Determine the (x, y) coordinate at the center of the cell enclosing the given text.  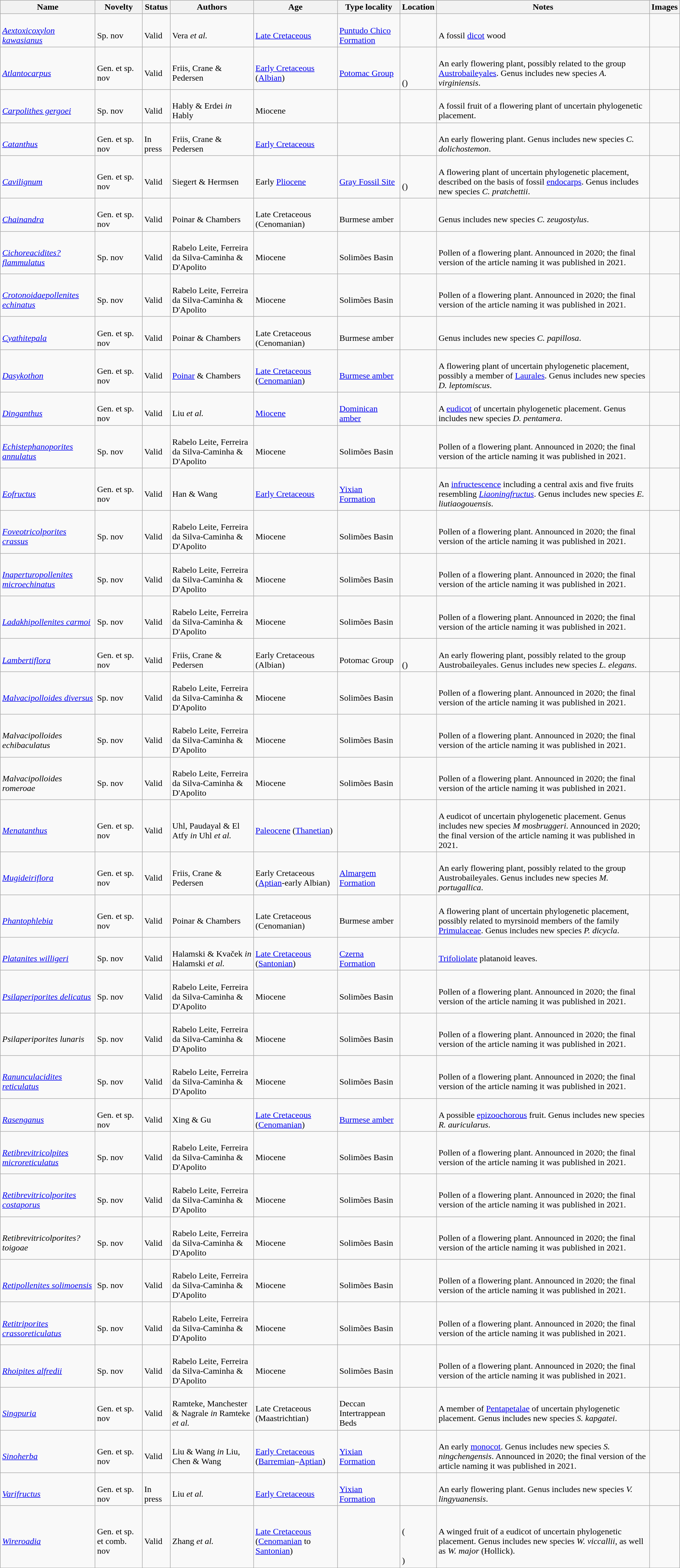
A fossil fruit of a flowering plant of uncertain phylogenetic placement. (543, 106)
Late Cretaceous (296, 30)
Uhl, Paudayal & El Atfy in Uhl et al. (212, 826)
Genus includes new species C. papillosa. (543, 333)
Retibrevitricolpites microreticulatus (48, 1153)
Retibrevitricolporites costaporus (48, 1196)
An early flowering plant, possibly related to the group Austrobaileyales. Genus includes new species A. virginiensis. (543, 68)
Carpolithes gergoei (48, 106)
Retibrevitricolporites? toigoae (48, 1238)
A flowering plant of uncertain phylogenetic placement, possibly a member of Laurales. Genus includes new species D. leptomiscus. (543, 371)
An early flowering plant, possibly related to the group Austrobaileyales. Genus includes new species L. elegans. (543, 655)
Atlantocarpus (48, 68)
Inaperturopollenites microechinatus (48, 575)
Crotonoidaepollenites echinatus (48, 295)
Trifoliolate platanoid leaves. (543, 954)
An early monocot. Genus includes new species S. ningchengensis. Announced in 2020; the final version of the article naming it was published in 2021. (543, 1452)
Han & Wang (212, 490)
Type locality (369, 7)
A winged fruit of a eudicot of uncertain phylogenetic placement. Genus includes new species W. viccallii, as well as W. major (Hollick). (543, 1537)
Puntudo Chico Formation (369, 30)
Cavilignum (48, 177)
Aextoxicoxylon kawasianus (48, 30)
Malvacipolloides diversus (48, 693)
Name (48, 7)
Retitriporites crassoreticulatus (48, 1323)
Cichoreacidites? flammulatus (48, 252)
Gen. et sp. et comb. nov (118, 1537)
Age (296, 7)
Status (156, 7)
Dinganthus (48, 409)
An early flowering plant. Genus includes new species C. dolichostemon. (543, 139)
Varifructus (48, 1489)
Late Cretaceous (Santonian) (296, 954)
Sinoherba (48, 1452)
Siegert & Hermsen (212, 177)
A flowering plant of uncertain phylogenetic placement, described on the basis of fossil endocarps. Genus includes new species C. pratchettii. (543, 177)
Early Pliocene (296, 177)
Halamski & Kvaček in Halamski et al. (212, 954)
An infructescence including a central axis and five fruits resembling Liaoningfructus. Genus includes new species E. liutiaogouensis. (543, 490)
Platanites willigeri (48, 954)
Eofructus (48, 490)
Vera et al. (212, 30)
Early Cretaceous (Barremian–Aptian) (296, 1452)
Ranunculacidites reticulatus (48, 1077)
Rhoipites alfredii (48, 1366)
Liu & Wang in Liu, Chen & Wang (212, 1452)
Lambertiflora (48, 655)
Singpuria (48, 1409)
Malvacipolloides echibaculatus (48, 735)
Cyathitepala (48, 333)
Location (418, 7)
Early Cretaceous (Aptian-early Albian) (296, 873)
Wireroadia (48, 1537)
Hably & Erdei in Hably (212, 106)
Deccan Intertrappean Beds (369, 1409)
Paleocene (Thanetian) (296, 826)
An early flowering plant. Genus includes new species V. lingyuanensis. (543, 1489)
Rasenganus (48, 1115)
Menatanthus (48, 826)
Xing & Gu (212, 1115)
Catanthus (48, 139)
Notes (543, 7)
Chainandra (48, 215)
Late Cretaceous (Cenomanian to Santonian) (296, 1537)
Images (665, 7)
Czerna Formation (369, 954)
A possible epizoochorous fruit. Genus includes new species R. auricularus. (543, 1115)
A member of Pentapetalae of uncertain phylogenetic placement. Genus includes new species S. kapgatei. (543, 1409)
Zhang et al. (212, 1537)
Ramteke, Manchester & Nagrale in Ramteke et al. (212, 1409)
A eudicot of uncertain phylogenetic placement. Genus includes new species D. pentamera. (543, 409)
An early flowering plant, possibly related to the group Austrobaileyales. Genus includes new species M. portugallica. (543, 873)
Dominican amber (369, 409)
Gray Fossil Site (369, 177)
Dasykothon (48, 371)
Novelty (118, 7)
Foveotricolporites crassus (48, 532)
Phantophlebia (48, 916)
Almargem Formation (369, 873)
Late Cretaceous (Maastrichtian) (296, 1409)
Genus includes new species C. zeugostylus. (543, 215)
Echistephanoporites annulatus (48, 447)
Psilaperiporites delicatus (48, 991)
Authors (212, 7)
Malvacipolloides romeroae (48, 778)
A fossil dicot wood (543, 30)
Ladakhipollenites carmoi (48, 617)
Psilaperiporites lunaris (48, 1034)
Retipollenites solimoensis (48, 1281)
Mugideiriflora (48, 873)
